Determine the [x, y] coordinate at the center of the cell enclosing the given text.  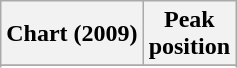
Chart (2009) [72, 34]
Peak position [189, 34]
